Pinpoint the cell where the given text exists, returning its [X, Y] midpoint coordinate. 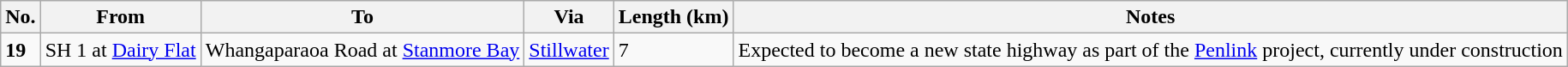
Expected to become a new state highway as part of the Penlink project, currently under construction [1150, 50]
To [362, 17]
Via [569, 17]
Notes [1150, 17]
No. [21, 17]
Stillwater [569, 50]
19 [21, 50]
7 [673, 50]
SH 1 at Dairy Flat [120, 50]
From [120, 17]
Length (km) [673, 17]
Whangaparaoa Road at Stanmore Bay [362, 50]
